For the text-containing cell, return its midpoint in [x, y] coordinate format. 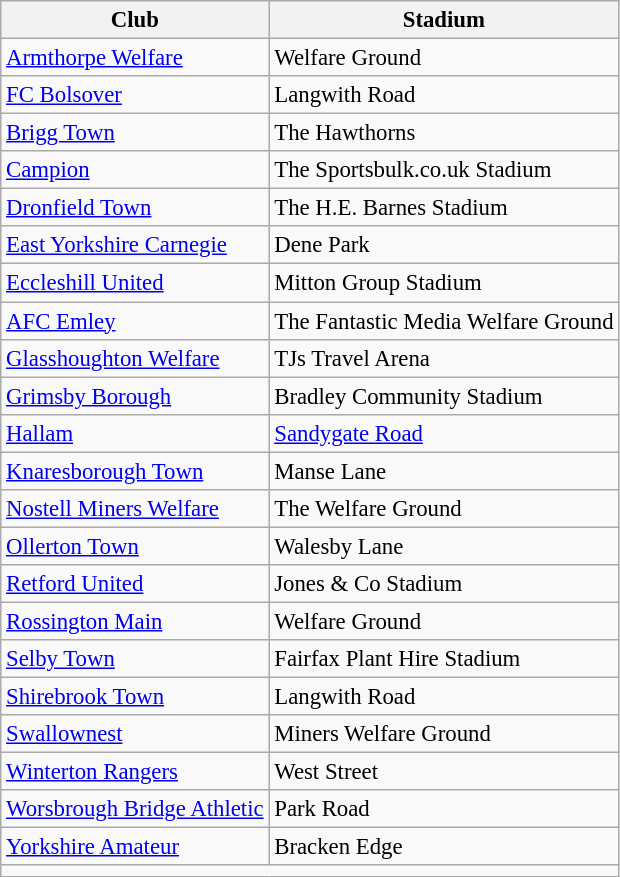
Brigg Town [135, 133]
Manse Lane [444, 471]
Bradley Community Stadium [444, 396]
Grimsby Borough [135, 396]
Glasshoughton Welfare [135, 358]
Rossington Main [135, 621]
Armthorpe Welfare [135, 58]
Jones & Co Stadium [444, 584]
Hallam [135, 433]
Miners Welfare Ground [444, 734]
Nostell Miners Welfare [135, 509]
Worsbrough Bridge Athletic [135, 809]
Shirebrook Town [135, 697]
Fairfax Plant Hire Stadium [444, 659]
Eccleshill United [135, 283]
Retford United [135, 584]
Campion [135, 170]
Dronfield Town [135, 208]
The Sportsbulk.co.uk Stadium [444, 170]
TJs Travel Arena [444, 358]
Yorkshire Amateur [135, 847]
Stadium [444, 20]
Bracken Edge [444, 847]
Dene Park [444, 245]
Winterton Rangers [135, 772]
Sandygate Road [444, 433]
Club [135, 20]
Selby Town [135, 659]
Knaresborough Town [135, 471]
The Fantastic Media Welfare Ground [444, 321]
FC Bolsover [135, 95]
Walesby Lane [444, 546]
AFC Emley [135, 321]
Swallownest [135, 734]
Ollerton Town [135, 546]
East Yorkshire Carnegie [135, 245]
The H.E. Barnes Stadium [444, 208]
West Street [444, 772]
Park Road [444, 809]
The Welfare Ground [444, 509]
Mitton Group Stadium [444, 283]
The Hawthorns [444, 133]
